Detect which cell encompasses the target text, then output its (X, Y) center coordinate. 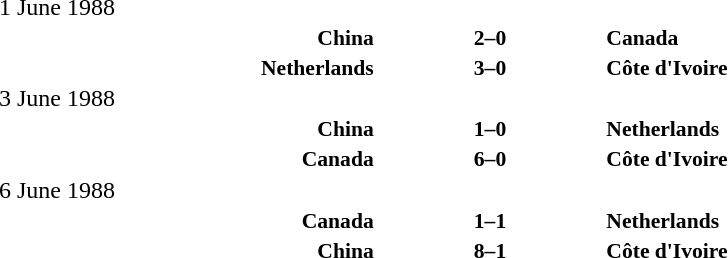
2–0 (490, 38)
1–1 (490, 220)
1–0 (490, 129)
3–0 (490, 68)
6–0 (490, 159)
